Capture the cell that displays the provided text and extract its [X, Y] central coordinate. 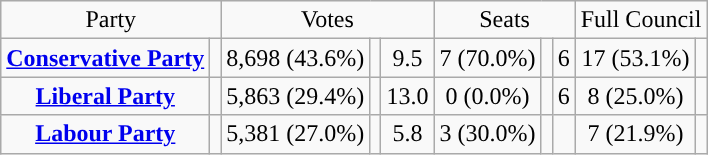
3 (30.0%) [488, 134]
5,381 (27.0%) [296, 134]
5.8 [408, 134]
Full Council [641, 20]
7 (21.9%) [636, 134]
Party [111, 20]
Labour Party [106, 134]
Liberal Party [106, 96]
0 (0.0%) [488, 96]
8,698 (43.6%) [296, 58]
9.5 [408, 58]
7 (70.0%) [488, 58]
8 (25.0%) [636, 96]
Seats [504, 20]
13.0 [408, 96]
Votes [328, 20]
5,863 (29.4%) [296, 96]
17 (53.1%) [636, 58]
Conservative Party [106, 58]
